Search for the cell housing the specified text and yield its (x, y) center coordinate. 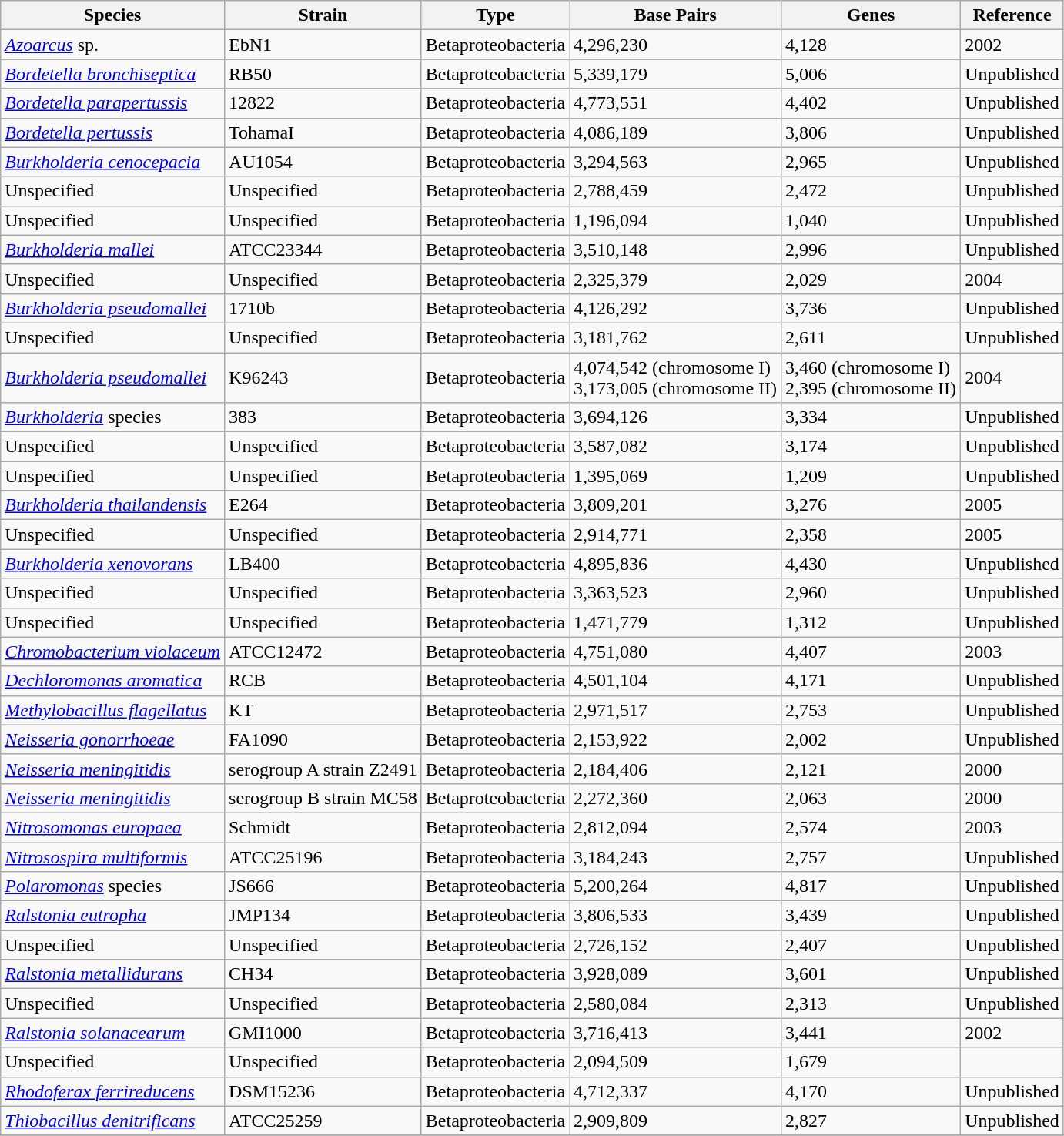
3,184,243 (676, 857)
Base Pairs (676, 15)
12822 (323, 103)
2,358 (872, 534)
Chromobacterium violaceum (112, 652)
Ralstonia solanacearum (112, 1033)
Azoarcus sp. (112, 45)
4,501,104 (676, 681)
2,827 (872, 1121)
Schmidt (323, 827)
3,928,089 (676, 974)
5,339,179 (676, 74)
Ralstonia eutropha (112, 916)
GMI1000 (323, 1033)
3,587,082 (676, 447)
4,170 (872, 1091)
Dechloromonas aromatica (112, 681)
1,395,069 (676, 476)
KT (323, 710)
2,788,459 (676, 191)
Bordetella bronchiseptica (112, 74)
1710b (323, 308)
3,716,413 (676, 1033)
2,996 (872, 250)
383 (323, 417)
Genes (872, 15)
Bordetella pertussis (112, 132)
2,153,922 (676, 739)
JMP134 (323, 916)
3,694,126 (676, 417)
4,751,080 (676, 652)
Nitrosomonas europaea (112, 827)
ATCC25259 (323, 1121)
3,601 (872, 974)
1,040 (872, 220)
3,181,762 (676, 337)
4,171 (872, 681)
1,196,094 (676, 220)
3,806,533 (676, 916)
4,074,542 (chromosome I)3,173,005 (chromosome II) (676, 377)
4,817 (872, 886)
4,895,836 (676, 564)
2,611 (872, 337)
3,809,201 (676, 505)
3,334 (872, 417)
2,272,360 (676, 798)
2,965 (872, 162)
RB50 (323, 74)
2,094,509 (676, 1062)
3,441 (872, 1033)
2,121 (872, 769)
2,325,379 (676, 279)
2,063 (872, 798)
3,736 (872, 308)
Ralstonia metallidurans (112, 974)
AU1054 (323, 162)
3,363,523 (676, 593)
1,679 (872, 1062)
FA1090 (323, 739)
Burkholderia species (112, 417)
2,184,406 (676, 769)
1,209 (872, 476)
4,402 (872, 103)
4,128 (872, 45)
4,430 (872, 564)
RCB (323, 681)
Burkholderia mallei (112, 250)
1,471,779 (676, 622)
1,312 (872, 622)
2,407 (872, 945)
Strain (323, 15)
Methylobacillus flagellatus (112, 710)
3,510,148 (676, 250)
JS666 (323, 886)
Type (495, 15)
E264 (323, 505)
Neisseria gonorrhoeae (112, 739)
EbN1 (323, 45)
2,914,771 (676, 534)
Reference (1012, 15)
Burkholderia cenocepacia (112, 162)
2,753 (872, 710)
3,294,563 (676, 162)
2,726,152 (676, 945)
4,086,189 (676, 132)
serogroup A strain Z2491 (323, 769)
4,712,337 (676, 1091)
Species (112, 15)
5,006 (872, 74)
Rhodoferax ferrireducens (112, 1091)
2,812,094 (676, 827)
4,773,551 (676, 103)
serogroup B strain MC58 (323, 798)
Polaromonas species (112, 886)
2,757 (872, 857)
4,126,292 (676, 308)
Bordetella parapertussis (112, 103)
2,574 (872, 827)
Burkholderia xenovorans (112, 564)
2,909,809 (676, 1121)
Thiobacillus denitrificans (112, 1121)
3,174 (872, 447)
2,960 (872, 593)
3,460 (chromosome I)2,395 (chromosome II) (872, 377)
3,806 (872, 132)
K96243 (323, 377)
ATCC23344 (323, 250)
ATCC25196 (323, 857)
2,580,084 (676, 1004)
2,029 (872, 279)
Burkholderia thailandensis (112, 505)
TohamaI (323, 132)
4,296,230 (676, 45)
2,472 (872, 191)
ATCC12472 (323, 652)
Nitrosospira multiformis (112, 857)
DSM15236 (323, 1091)
2,002 (872, 739)
LB400 (323, 564)
2,971,517 (676, 710)
3,439 (872, 916)
CH34 (323, 974)
2,313 (872, 1004)
5,200,264 (676, 886)
4,407 (872, 652)
3,276 (872, 505)
